Pinpoint the cell where the given text exists, returning its [x, y] midpoint coordinate. 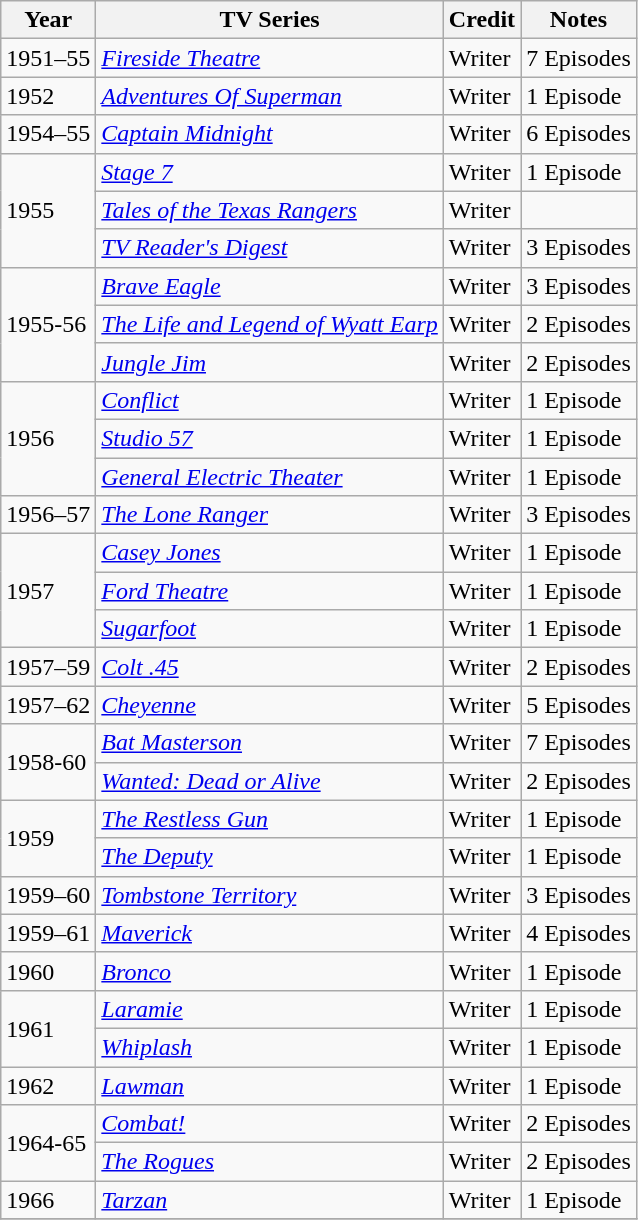
TV Series [270, 20]
General Electric Theater [270, 477]
1957–62 [48, 705]
The Rogues [270, 1162]
The Restless Gun [270, 819]
Wanted: Dead or Alive [270, 781]
Adventures Of Superman [270, 96]
6 Episodes [579, 134]
1957 [48, 591]
Laramie [270, 1009]
Lawman [270, 1085]
Combat! [270, 1124]
1960 [48, 971]
Colt .45 [270, 667]
1962 [48, 1085]
1954–55 [48, 134]
Tarzan [270, 1200]
Maverick [270, 933]
1958-60 [48, 762]
Notes [579, 20]
TV Reader's Digest [270, 248]
The Life and Legend of Wyatt Earp [270, 324]
Tombstone Territory [270, 895]
Captain Midnight [270, 134]
The Deputy [270, 857]
Credit [482, 20]
1961 [48, 1028]
1959–60 [48, 895]
Bronco [270, 971]
1955-56 [48, 324]
Bat Masterson [270, 743]
Tales of the Texas Rangers [270, 210]
1959–61 [48, 933]
Cheyenne [270, 705]
Brave Eagle [270, 286]
Conflict [270, 400]
Studio 57 [270, 438]
1964-65 [48, 1143]
1951–55 [48, 58]
The Lone Ranger [270, 515]
1952 [48, 96]
Casey Jones [270, 553]
Year [48, 20]
Fireside Theatre [270, 58]
Sugarfoot [270, 629]
1966 [48, 1200]
Stage 7 [270, 172]
1955 [48, 210]
1956 [48, 438]
1956–57 [48, 515]
Jungle Jim [270, 362]
Ford Theatre [270, 591]
5 Episodes [579, 705]
Whiplash [270, 1047]
4 Episodes [579, 933]
1957–59 [48, 667]
1959 [48, 838]
